Pinpoint the cell where the given text exists, returning its [X, Y] midpoint coordinate. 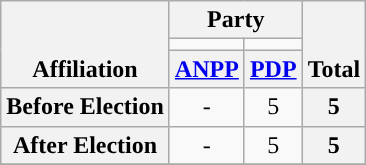
After Election [86, 145]
Party [236, 20]
Before Election [86, 107]
ANPP [206, 69]
Affiliation [86, 44]
PDP [273, 69]
Total [334, 44]
